Return [x, y] of the center of cell containing provided text 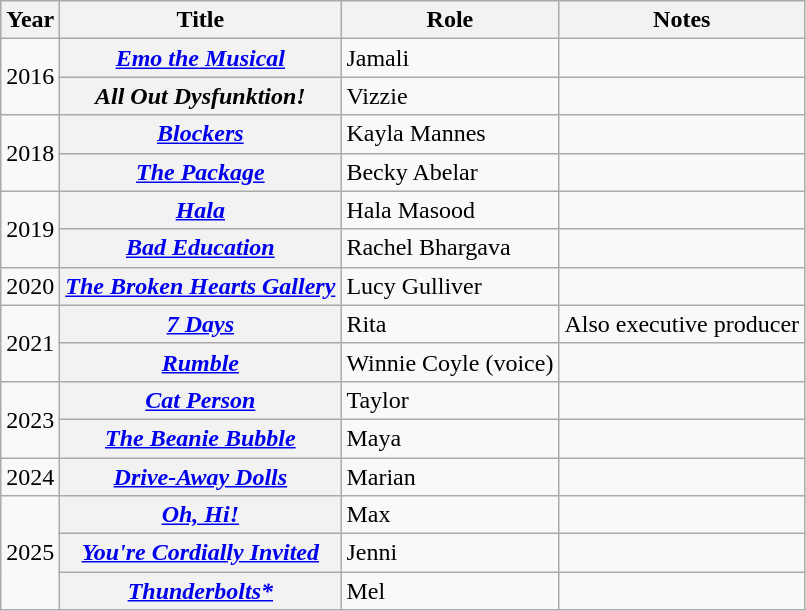
7 Days [200, 324]
Role [450, 20]
The Beanie Bubble [200, 438]
Hala [200, 210]
Blockers [200, 134]
Bad Education [200, 248]
Kayla Mannes [450, 134]
Notes [682, 20]
Oh, Hi! [200, 515]
2018 [30, 153]
Maya [450, 438]
2023 [30, 419]
Vizzie [450, 96]
You're Cordially Invited [200, 553]
The Broken Hearts Gallery [200, 286]
Marian [450, 477]
Jamali [450, 58]
Thunderbolts* [200, 591]
Mel [450, 591]
Emo the Musical [200, 58]
All Out Dysfunktion! [200, 96]
Title [200, 20]
The Package [200, 172]
Jenni [450, 553]
Cat Person [200, 400]
Year [30, 20]
Drive-Away Dolls [200, 477]
2021 [30, 343]
2016 [30, 77]
Rita [450, 324]
Rumble [200, 362]
Taylor [450, 400]
Winnie Coyle (voice) [450, 362]
Hala Masood [450, 210]
2020 [30, 286]
2019 [30, 229]
Rachel Bhargava [450, 248]
Max [450, 515]
Becky Abelar [450, 172]
2025 [30, 553]
2024 [30, 477]
Lucy Gulliver [450, 286]
Also executive producer [682, 324]
